Determine the (X, Y) coordinate at the center of the cell enclosing the given text.  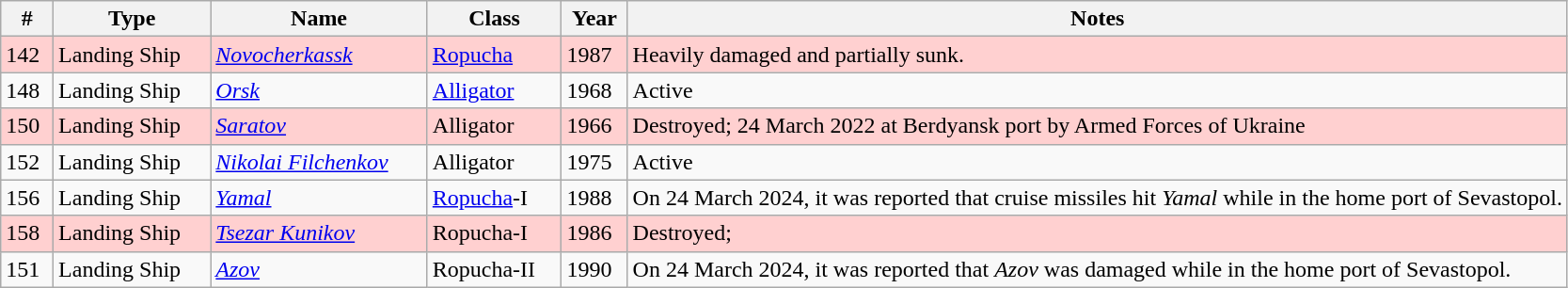
1968 (594, 90)
Name (319, 19)
150 (27, 126)
152 (27, 162)
Tsezar Kunikov (319, 233)
Destroyed; (1097, 233)
Nikolai Filchenkov (319, 162)
Orsk (319, 90)
1987 (594, 55)
Yamal (319, 198)
# (27, 19)
1966 (594, 126)
On 24 March 2024, it was reported that Azov was damaged while in the home port of Sevastopol. (1097, 269)
1975 (594, 162)
1990 (594, 269)
On 24 March 2024, it was reported that cruise missiles hit Yamal while in the home port of Sevastopol. (1097, 198)
Type (132, 19)
Heavily damaged and partially sunk. (1097, 55)
Ropucha (495, 55)
Novocherkassk (319, 55)
156 (27, 198)
Notes (1097, 19)
151 (27, 269)
Class (495, 19)
Azov (319, 269)
Ropucha-II (495, 269)
142 (27, 55)
158 (27, 233)
Destroyed; 24 March 2022 at Berdyansk port by Armed Forces of Ukraine (1097, 126)
1986 (594, 233)
Year (594, 19)
1988 (594, 198)
148 (27, 90)
Saratov (319, 126)
